Scan for the cell matching the given text and deliver its (x, y) coordinate at center. 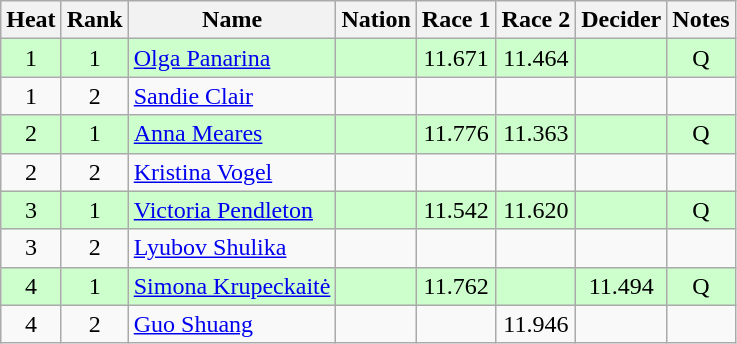
Anna Meares (232, 134)
11.946 (536, 324)
Sandie Clair (232, 96)
Heat (31, 20)
11.363 (536, 134)
Lyubov Shulika (232, 248)
11.494 (622, 286)
Decider (622, 20)
11.620 (536, 210)
11.776 (456, 134)
Name (232, 20)
Nation (376, 20)
11.464 (536, 58)
Race 1 (456, 20)
Victoria Pendleton (232, 210)
11.542 (456, 210)
Guo Shuang (232, 324)
Simona Krupeckaitė (232, 286)
Olga Panarina (232, 58)
Notes (701, 20)
Rank (94, 20)
11.762 (456, 286)
11.671 (456, 58)
Race 2 (536, 20)
Kristina Vogel (232, 172)
